Extract the (x, y) coordinate from the center of the cell holding the provided text.  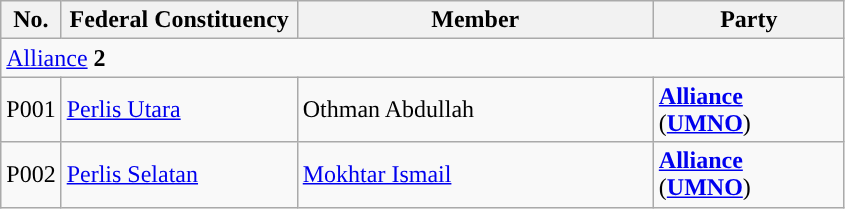
Federal Constituency (179, 20)
Othman Abdullah (475, 110)
Member (475, 20)
P002 (31, 174)
Perlis Utara (179, 110)
No. (31, 20)
Mokhtar Ismail (475, 174)
Perlis Selatan (179, 174)
P001 (31, 110)
Alliance 2 (423, 58)
Party (748, 20)
